Find where the given text appears and provide that cell's center as [X, Y] coordinate. 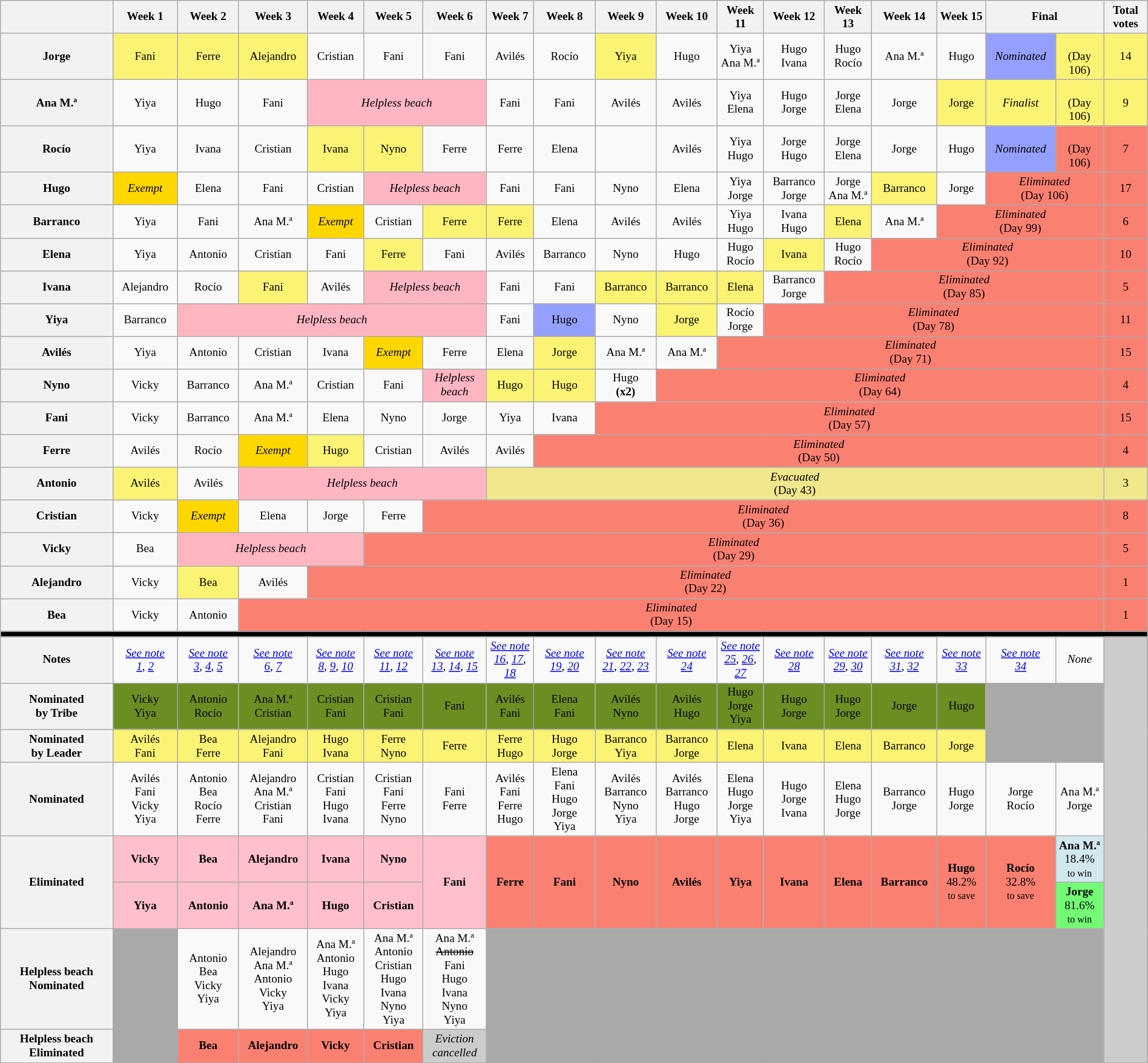
Week 11 [741, 17]
Total votes [1126, 17]
Week 9 [626, 17]
HugoJorgeYiya [741, 706]
11 [1126, 320]
AlejandroFani [272, 746]
10 [1126, 254]
VickyYiya [145, 706]
Eliminated(Day 36) [764, 516]
17 [1126, 189]
7 [1126, 149]
6 [1126, 222]
See note11, 12 [394, 660]
See note34 [1021, 660]
Eliminated(Day 57) [849, 418]
Eliminated(Day 85) [964, 287]
AvilésHugo [687, 706]
Eliminated(Day 71) [911, 352]
ElenaHugoJorge [848, 799]
Evictioncancelled [455, 1046]
Helpless beachNominated [57, 979]
See note6, 7 [272, 660]
Week 7 [510, 17]
YiyaJorge [741, 189]
None [1079, 660]
AvilésBarrancoNynoYiya [626, 799]
AvilésNyno [626, 706]
See note28 [794, 660]
Week 5 [394, 17]
See note3, 4, 5 [208, 660]
Antonio Rocío [208, 706]
See note29, 30 [848, 660]
CristianFaniHugoIvana [335, 799]
Notes [57, 660]
Eliminated(Day 64) [880, 385]
See note8, 9, 10 [335, 660]
Nominatedby Leader [57, 746]
Eliminated(Day 15) [671, 614]
Week 10 [687, 17]
Week 12 [794, 17]
ElenaHugoJorgeYiya [741, 799]
Hugo48.2%to save [962, 883]
JorgeHugo [794, 149]
HugoJorgeIvana [794, 799]
Eliminated(Day 50) [819, 451]
Week 6 [455, 17]
Nominatedby Tribe [57, 706]
AntonioBeaVickyYiya [208, 979]
Week 14 [904, 17]
Ana M.ª18.4%to win [1079, 860]
See note31, 32 [904, 660]
8 [1126, 516]
IvanaHugo [794, 222]
9 [1126, 103]
RocíoJorge [741, 320]
YiyaElena [741, 103]
Eliminated [57, 883]
FerreHugo [510, 746]
AvilésFaniVickyYiya [145, 799]
Eliminated(Day 99) [1021, 222]
Ana M.ªJorge [1079, 799]
See note33 [962, 660]
See note25, 26, 27 [741, 660]
See note24 [687, 660]
YiyaAna M.ª [741, 57]
Eliminated(Day 29) [734, 549]
See note13, 14, 15 [455, 660]
Hugo(x2) [626, 385]
BeaFerre [208, 746]
AvilésFaniFerreHugo [510, 799]
Ana M.ªAntonioHugoIvanaVickyYiya [335, 979]
AlejandroAna M.ªCristianFani [272, 799]
JorgeAna M.ª [848, 189]
FerreNyno [394, 746]
Rocío32.8%to save [1021, 883]
See note16, 17, 18 [510, 660]
ElenaFaniHugoJorgeYiya [564, 799]
Week 15 [962, 17]
Final [1045, 17]
ElenaFani [564, 706]
See note1, 2 [145, 660]
14 [1126, 57]
AntonioBeaRocíoFerre [208, 799]
3 [1126, 484]
AvilésBarrancoHugoJorge [687, 799]
Eliminated(Day 22) [706, 582]
Helpless beachEliminated [57, 1046]
Week 8 [564, 17]
Jorge81.6%to win [1079, 906]
Week 4 [335, 17]
Eliminated(Day 78) [934, 320]
Week 2 [208, 17]
See note19, 20 [564, 660]
Eliminated(Day 106) [1045, 189]
Week 13 [848, 17]
Finalist [1021, 103]
Week 3 [272, 17]
AlejandroAna M.ªAntonioVickyYiya [272, 979]
Eliminated(Day 92) [987, 254]
Ana M.ªAntonioFaniHugoIvanaNynoYiya [455, 979]
Ana M.ªAntonioCristianHugoIvanaNynoYiya [394, 979]
JorgeRocío [1021, 799]
Evacuated(Day 43) [795, 484]
FaniFerre [455, 799]
See note21, 22, 23 [626, 660]
Week 1 [145, 17]
BarrancoYiya [626, 746]
Ana M.ªCristian [272, 706]
CristianFaniFerreNyno [394, 799]
